Return (X, Y) of the center of cell containing provided text 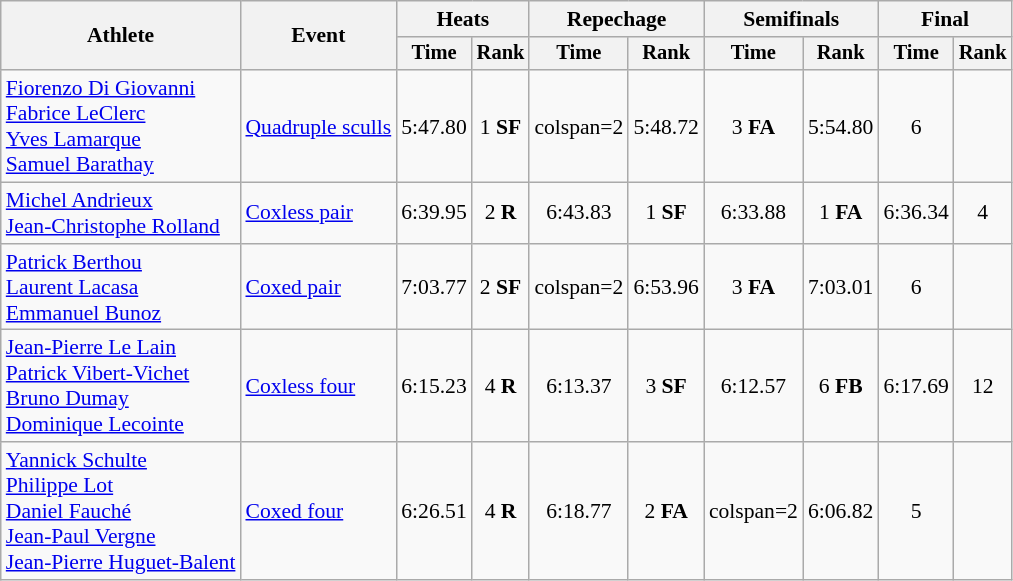
3 SF (666, 386)
Coxed pair (318, 288)
5:47.80 (434, 126)
Coxed four (318, 511)
6:36.34 (916, 214)
6 FB (840, 386)
6:26.51 (434, 511)
6:12.57 (754, 386)
Athlete (121, 36)
Michel AndrieuxJean-Christophe Rolland (121, 214)
6:15.23 (434, 386)
Quadruple sculls (318, 126)
6:33.88 (754, 214)
6:06.82 (840, 511)
12 (983, 386)
Yannick SchultePhilippe LotDaniel FauchéJean-Paul VergneJean-Pierre Huguet-Balent (121, 511)
6:43.83 (578, 214)
1 FA (840, 214)
4 (983, 214)
Event (318, 36)
6:53.96 (666, 288)
6:17.69 (916, 386)
5:48.72 (666, 126)
Coxless four (318, 386)
Jean-Pierre Le LainPatrick Vibert-VichetBruno DumayDominique Lecointe (121, 386)
7:03.77 (434, 288)
Semifinals (792, 19)
6:13.37 (578, 386)
Heats (462, 19)
Repechage (616, 19)
2 FA (666, 511)
2 SF (501, 288)
2 R (501, 214)
Fiorenzo Di GiovanniFabrice LeClercYves LamarqueSamuel Barathay (121, 126)
Patrick BerthouLaurent LacasaEmmanuel Bunoz (121, 288)
5:54.80 (840, 126)
6:18.77 (578, 511)
Coxless pair (318, 214)
6:39.95 (434, 214)
Final (944, 19)
7:03.01 (840, 288)
5 (916, 511)
